Output the (x, y) coordinate of the center of the cell containing the given text.  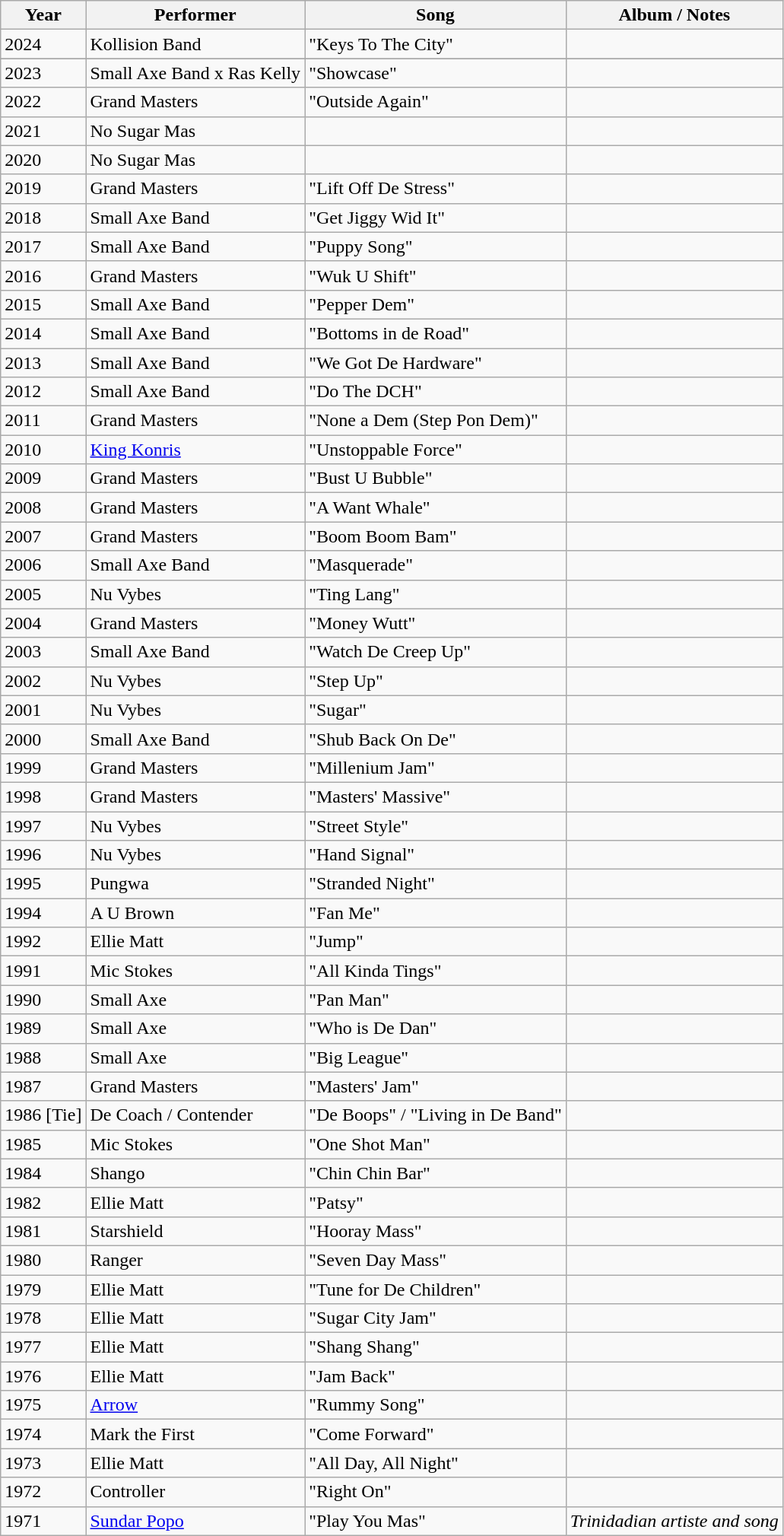
Performer (195, 15)
2010 (43, 450)
"Money Wutt" (436, 623)
1996 (43, 855)
"Sugar City Jam" (436, 1318)
"Who is De Dan" (436, 1029)
2018 (43, 218)
1992 (43, 942)
2000 (43, 739)
De Coach / Contender (195, 1115)
1979 (43, 1290)
2009 (43, 479)
Pungwa (195, 884)
2012 (43, 392)
1988 (43, 1057)
Arrow (195, 1405)
1989 (43, 1029)
"Hand Signal" (436, 855)
2024 (43, 44)
2014 (43, 333)
2016 (43, 275)
"Outside Again" (436, 102)
"All Day, All Night" (436, 1463)
Year (43, 15)
"Get Jiggy Wid It" (436, 218)
1997 (43, 825)
"Hooray Mass" (436, 1231)
"Masters' Jam" (436, 1086)
Small Axe Band x Ras Kelly (195, 73)
2001 (43, 710)
2005 (43, 594)
1985 (43, 1144)
King Konris (195, 450)
1974 (43, 1434)
"Come Forward" (436, 1434)
Shango (195, 1173)
1991 (43, 971)
Kollision Band (195, 44)
Ranger (195, 1260)
2022 (43, 102)
1982 (43, 1202)
"Shang Shang" (436, 1347)
1972 (43, 1492)
"De Boops" / "Living in De Band" (436, 1115)
"Stranded Night" (436, 884)
2003 (43, 652)
Trinidadian artiste and song (674, 1521)
"Millenium Jam" (436, 768)
2015 (43, 304)
"Unstoppable Force" (436, 450)
"Street Style" (436, 825)
2023 (43, 73)
2006 (43, 565)
1984 (43, 1173)
1971 (43, 1521)
1981 (43, 1231)
"Seven Day Mass" (436, 1260)
"Rummy Song" (436, 1405)
"Masters' Massive" (436, 797)
1976 (43, 1376)
2008 (43, 507)
Album / Notes (674, 15)
"Wuk U Shift" (436, 275)
"Lift Off De Stress" (436, 189)
2021 (43, 131)
2013 (43, 363)
"Play You Mas" (436, 1521)
2011 (43, 421)
2002 (43, 681)
"Sugar" (436, 710)
"Do The DCH" (436, 392)
2017 (43, 246)
"Keys To The City" (436, 44)
"Jam Back" (436, 1376)
"Jump" (436, 942)
1975 (43, 1405)
2007 (43, 536)
1980 (43, 1260)
"Bottoms in de Road" (436, 333)
"Right On" (436, 1492)
1973 (43, 1463)
2019 (43, 189)
Controller (195, 1492)
"Bust U Bubble" (436, 479)
1987 (43, 1086)
"Watch De Creep Up" (436, 652)
"A Want Whale" (436, 507)
1999 (43, 768)
2004 (43, 623)
"All Kinda Tings" (436, 971)
"Patsy" (436, 1202)
1994 (43, 913)
"Boom Boom Bam" (436, 536)
"Ting Lang" (436, 594)
"We Got De Hardware" (436, 363)
1998 (43, 797)
"Masquerade" (436, 565)
"Big League" (436, 1057)
Starshield (195, 1231)
Sundar Popo (195, 1521)
"Pepper Dem" (436, 304)
"Shub Back On De" (436, 739)
A U Brown (195, 913)
1977 (43, 1347)
1978 (43, 1318)
"Pan Man" (436, 1000)
1995 (43, 884)
2020 (43, 160)
"Chin Chin Bar" (436, 1173)
Song (436, 15)
1986 [Tie] (43, 1115)
"Puppy Song" (436, 246)
"One Shot Man" (436, 1144)
"Step Up" (436, 681)
1990 (43, 1000)
"Tune for De Children" (436, 1290)
"Showcase" (436, 73)
"Fan Me" (436, 913)
"None a Dem (Step Pon Dem)" (436, 421)
Mark the First (195, 1434)
